Return the [X, Y] coordinate for the center point of the cell that contains the specified text.  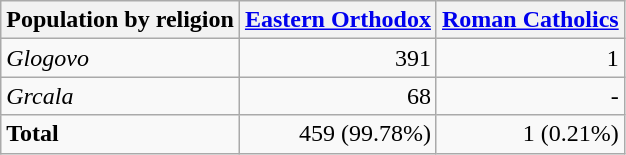
68 [338, 96]
Glogovo [120, 58]
459 (99.78%) [338, 134]
Total [120, 134]
1 (0.21%) [530, 134]
1 [530, 58]
Roman Catholics [530, 20]
- [530, 96]
Grcala [120, 96]
Population by religion [120, 20]
391 [338, 58]
Eastern Orthodox [338, 20]
